Pinpoint the cell where the given text exists, returning its (X, Y) midpoint coordinate. 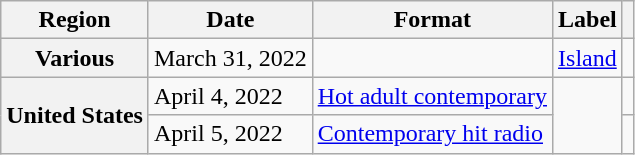
April 5, 2022 (230, 134)
Format (432, 20)
March 31, 2022 (230, 58)
Date (230, 20)
Region (75, 20)
Hot adult contemporary (432, 96)
Various (75, 58)
Contemporary hit radio (432, 134)
Island (588, 58)
April 4, 2022 (230, 96)
United States (75, 115)
Label (588, 20)
